Identify which cell holds the provided text, then report its (X, Y) central coordinate. 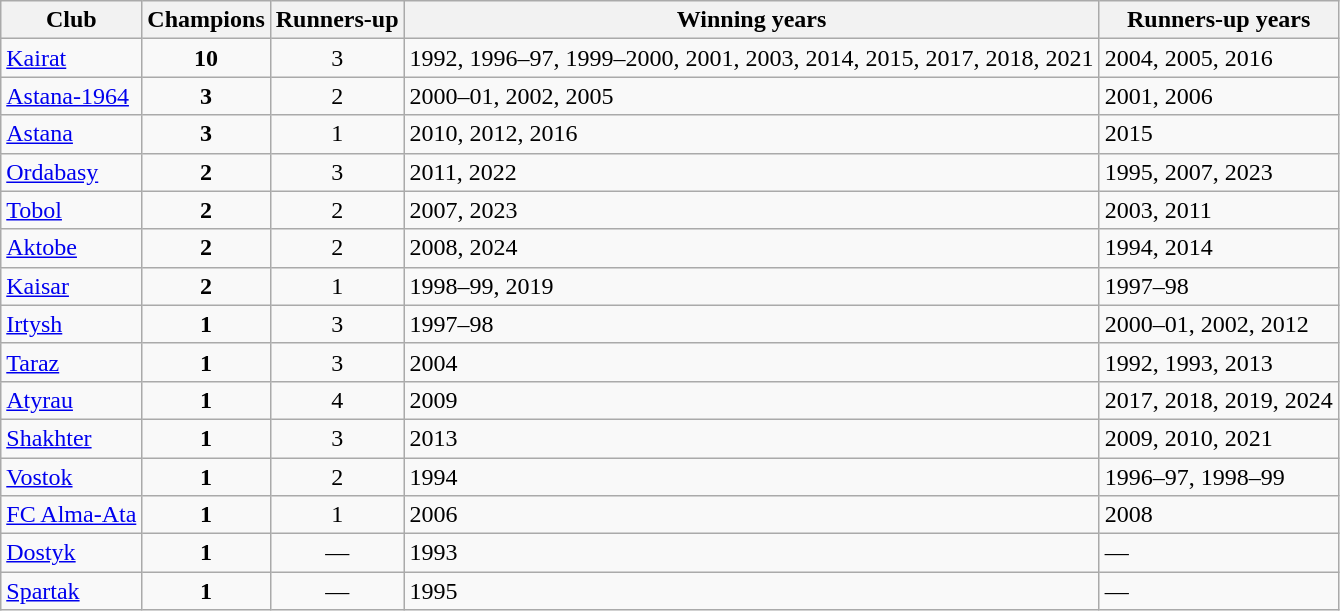
2003, 2011 (1218, 210)
Spartak (72, 591)
2009 (752, 400)
Tobol (72, 210)
1992, 1996–97, 1999–2000, 2001, 2003, 2014, 2015, 2017, 2018, 2021 (752, 58)
Irtysh (72, 324)
10 (206, 58)
2010, 2012, 2016 (752, 134)
2013 (752, 438)
2017, 2018, 2019, 2024 (1218, 400)
2008 (1218, 515)
1998–99, 2019 (752, 286)
1996–97, 1998–99 (1218, 477)
2001, 2006 (1218, 96)
Aktobe (72, 248)
2007, 2023 (752, 210)
2004 (752, 362)
Club (72, 20)
Astana-1964 (72, 96)
1994, 2014 (1218, 248)
Vostok (72, 477)
4 (337, 400)
Taraz (72, 362)
FC Alma-Ata (72, 515)
Champions (206, 20)
Astana (72, 134)
2006 (752, 515)
2009, 2010, 2021 (1218, 438)
Ordabasy (72, 172)
1994 (752, 477)
1993 (752, 553)
1992, 1993, 2013 (1218, 362)
Kairat (72, 58)
Winning years (752, 20)
Atyrau (72, 400)
Kaisar (72, 286)
Shakhter (72, 438)
2015 (1218, 134)
2008, 2024 (752, 248)
2000–01, 2002, 2005 (752, 96)
1995 (752, 591)
Runners-up (337, 20)
2004, 2005, 2016 (1218, 58)
2000–01, 2002, 2012 (1218, 324)
2011, 2022 (752, 172)
1995, 2007, 2023 (1218, 172)
Dostyk (72, 553)
Runners-up years (1218, 20)
